Find where the given text appears and provide that cell's center as [x, y] coordinate. 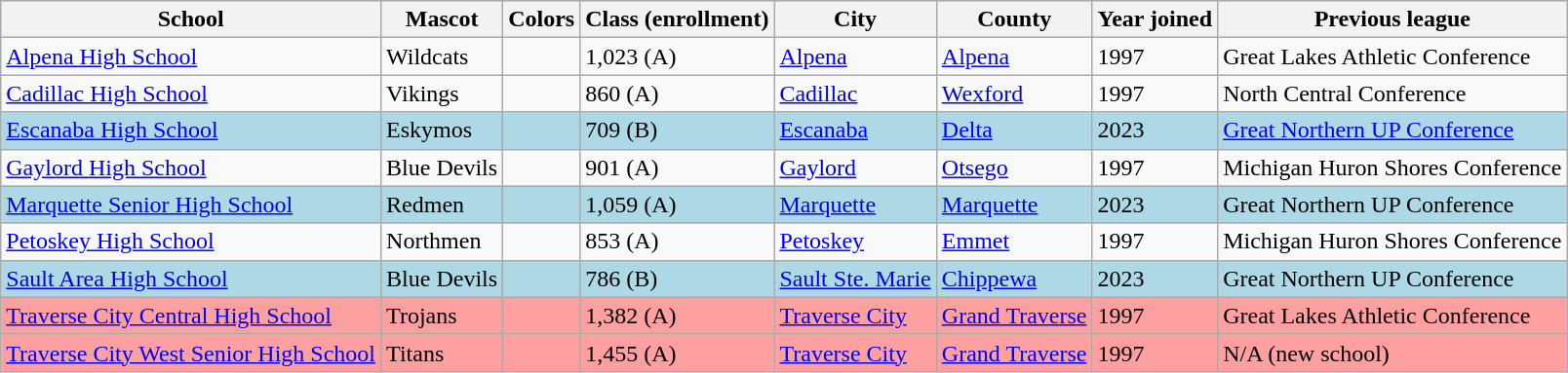
1,455 (A) [677, 353]
860 (A) [677, 93]
Redmen [443, 205]
Otsego [1014, 168]
Trojans [443, 316]
Cadillac [855, 93]
Year joined [1155, 19]
Traverse City West Senior High School [191, 353]
Gaylord [855, 168]
Vikings [443, 93]
Escanaba High School [191, 131]
1,059 (A) [677, 205]
Titans [443, 353]
Northmen [443, 242]
901 (A) [677, 168]
Escanaba [855, 131]
North Central Conference [1392, 93]
Chippewa [1014, 279]
Wildcats [443, 56]
Alpena High School [191, 56]
Class (enrollment) [677, 19]
N/A (new school) [1392, 353]
1,023 (A) [677, 56]
1,382 (A) [677, 316]
Petoskey [855, 242]
Wexford [1014, 93]
Sault Area High School [191, 279]
Marquette Senior High School [191, 205]
Delta [1014, 131]
Gaylord High School [191, 168]
Cadillac High School [191, 93]
County [1014, 19]
Petoskey High School [191, 242]
Previous league [1392, 19]
Mascot [443, 19]
Eskymos [443, 131]
Sault Ste. Marie [855, 279]
786 (B) [677, 279]
709 (B) [677, 131]
School [191, 19]
Emmet [1014, 242]
Colors [542, 19]
853 (A) [677, 242]
City [855, 19]
Traverse City Central High School [191, 316]
